Detect which cell encompasses the target text, then output its (X, Y) center coordinate. 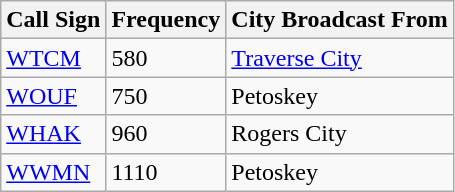
WWMN (54, 172)
Traverse City (340, 58)
Call Sign (54, 20)
960 (166, 134)
580 (166, 58)
WTCM (54, 58)
750 (166, 96)
City Broadcast From (340, 20)
1110 (166, 172)
WOUF (54, 96)
WHAK (54, 134)
Frequency (166, 20)
Rogers City (340, 134)
